Capture the cell that displays the provided text and extract its (X, Y) central coordinate. 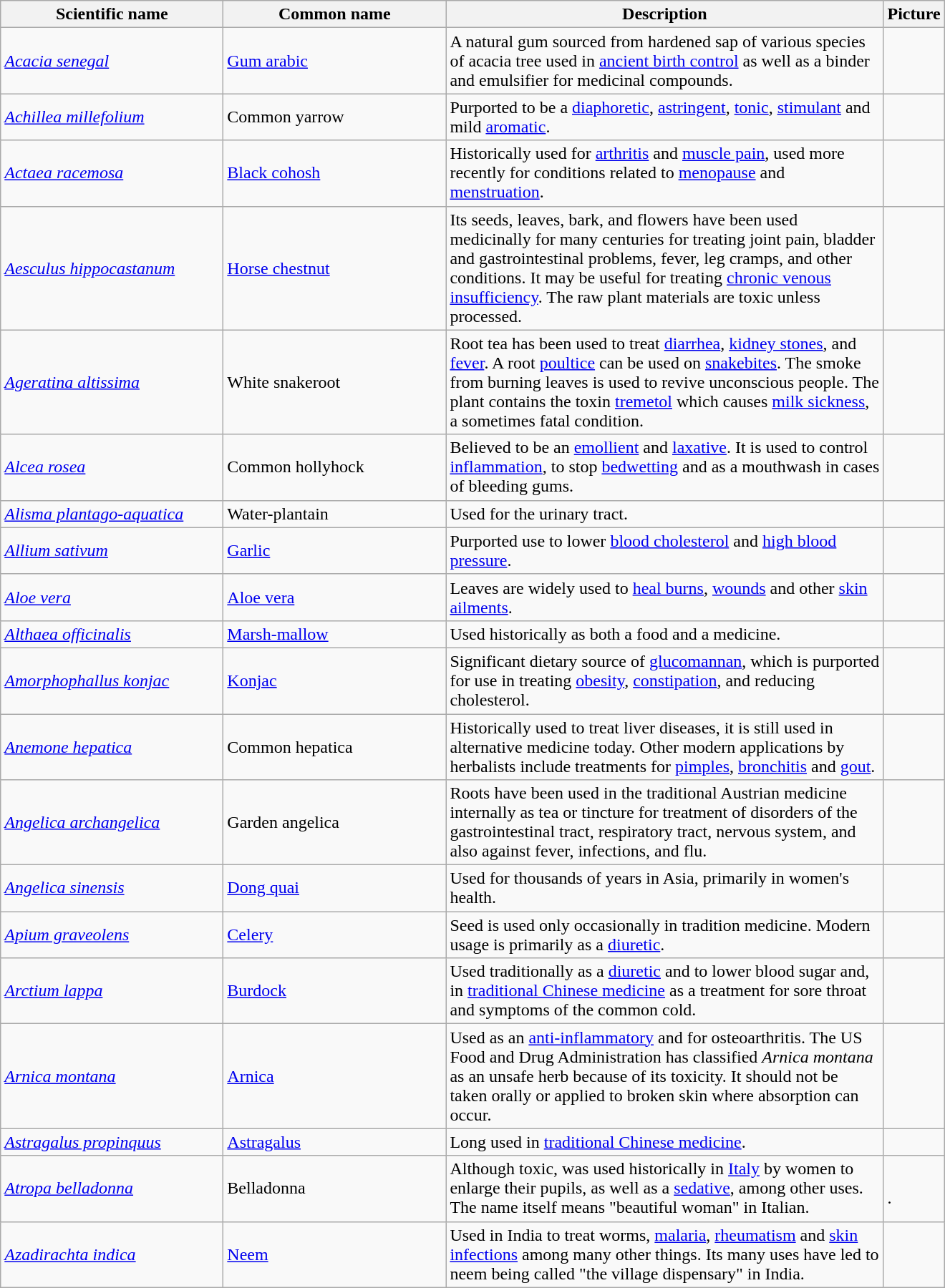
Water-plantain (335, 514)
Scientific name (112, 14)
Picture (913, 14)
Aesculus hippocastanum (112, 268)
Common hollyhock (335, 467)
Dong quai (335, 889)
White snakeroot (335, 382)
Alisma plantago-aquatica (112, 514)
Althaea officinalis (112, 634)
Long used in traditional Chinese medicine. (664, 1142)
Astragalus propinquus (112, 1142)
Burdock (335, 991)
Celery (335, 935)
Purported use to lower blood cholesterol and high blood pressure. (664, 551)
Anemone hepatica (112, 747)
Leaves are widely used to heal burns, wounds and other skin ailments. (664, 597)
Ageratina altissima (112, 382)
Belladonna (335, 1189)
Used for the urinary tract. (664, 514)
Garden angelica (335, 823)
Gum arabic (335, 61)
Acacia senegal (112, 61)
Arnica montana (112, 1076)
Alcea rosea (112, 467)
Significant dietary source of glucomannan, which is purported for use in treating obesity, constipation, and reducing cholesterol. (664, 680)
Angelica archangelica (112, 823)
Marsh-mallow (335, 634)
Description (664, 14)
Common name (335, 14)
Arctium lappa (112, 991)
Actaea racemosa (112, 173)
Garlic (335, 551)
Used historically as both a food and a medicine. (664, 634)
Konjac (335, 680)
Angelica sinensis (112, 889)
Historically used for arthritis and muscle pain, used more recently for conditions related to menopause and menstruation. (664, 173)
Black cohosh (335, 173)
Believed to be an emollient and laxative. It is used to control inflammation, to stop bedwetting and as a mouthwash in cases of bleeding gums. (664, 467)
Atropa belladonna (112, 1189)
Achillea millefolium (112, 117)
Arnica (335, 1076)
Horse chestnut (335, 268)
Seed is used only occasionally in tradition medicine. Modern usage is primarily as a diuretic. (664, 935)
Amorphophallus konjac (112, 680)
Allium sativum (112, 551)
Apium graveolens (112, 935)
Azadirachta indica (112, 1254)
Purported to be a diaphoretic, astringent, tonic, stimulant and mild aromatic. (664, 117)
Used for thousands of years in Asia, primarily in women's health. (664, 889)
Common hepatica (335, 747)
Astragalus (335, 1142)
Common yarrow (335, 117)
Neem (335, 1254)
. (913, 1189)
